Pinpoint the cell where the given text exists, returning its [X, Y] midpoint coordinate. 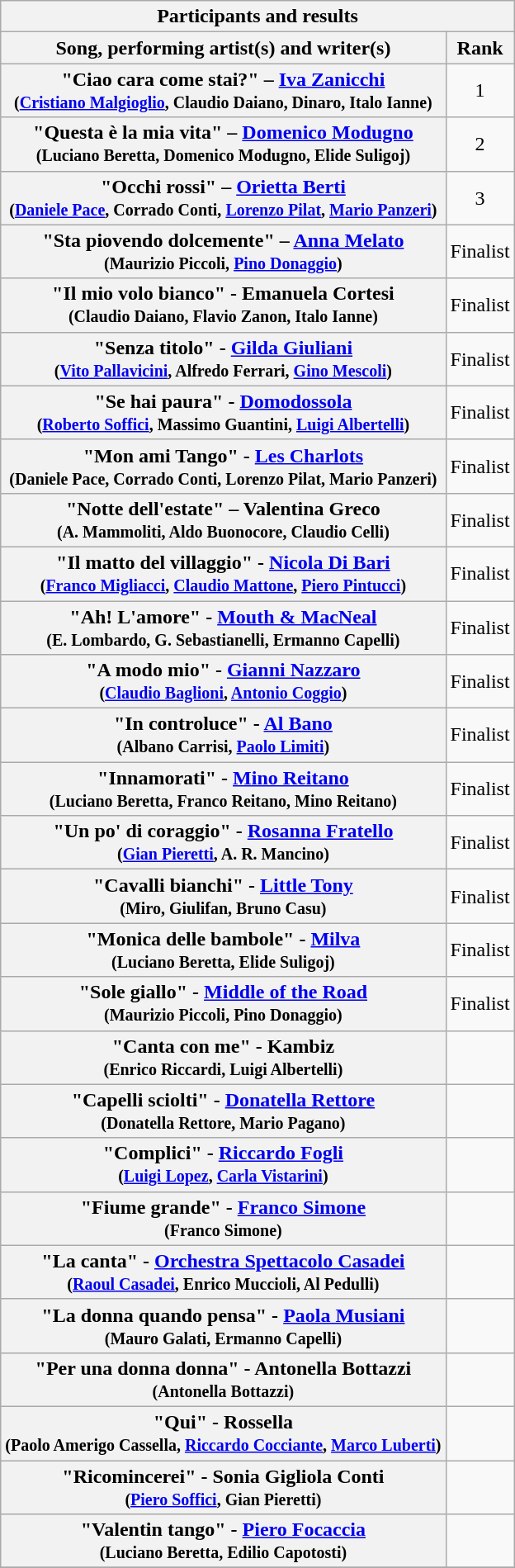
"In controluce" - Al Bano (Albano Carrisi, Paolo Limiti) [223, 735]
Rank [480, 48]
"Capelli sciolti" - Donatella Rettore (Donatella Rettore, Mario Pagano) [223, 1111]
"Sole giallo" - Middle of the Road (Maurizio Piccoli, Pino Donaggio) [223, 1004]
"Sta piovendo dolcemente" – Anna Melato (Maurizio Piccoli, Pino Donaggio) [223, 251]
"Innamorati" - Mino Reitano (Luciano Beretta, Franco Reitano, Mino Reitano) [223, 789]
"Complici" - Riccardo Fogli (Luigi Lopez, Carla Vistarini) [223, 1164]
"A modo mio" - Gianni Nazzaro (Claudio Baglioni, Antonio Coggio) [223, 682]
"Mon ami Tango" - Les Charlots (Daniele Pace, Corrado Conti, Lorenzo Pilat, Mario Panzeri) [223, 466]
Song, performing artist(s) and writer(s) [223, 48]
"Occhi rossi" – Orietta Berti (Daniele Pace, Corrado Conti, Lorenzo Pilat, Mario Panzeri) [223, 198]
"Per una donna donna" - Antonella Bottazzi (Antonella Bottazzi) [223, 1379]
"La canta" - Orchestra Spettacolo Casadei (Raoul Casadei, Enrico Muccioli, Al Pedulli) [223, 1272]
"Qui" - Rossella (Paolo Amerigo Cassella, Riccardo Cocciante, Marco Luberti) [223, 1433]
"Canta con me" - Kambiz (Enrico Riccardi, Luigi Albertelli) [223, 1057]
"Notte dell'estate" – Valentina Greco (A. Mammoliti, Aldo Buonocore, Claudio Celli) [223, 520]
"Valentin tango" - Piero Focaccia (Luciano Beretta, Edilio Capotosti) [223, 1541]
"Ah! L'amore" - Mouth & MacNeal (E. Lombardo, G. Sebastianelli, Ermanno Capelli) [223, 628]
"Fiume grande" - Franco Simone (Franco Simone) [223, 1219]
3 [480, 198]
1 [480, 91]
"La donna quando pensa" - Paola Musiani (Mauro Galati, Ermanno Capelli) [223, 1326]
"Il mio volo bianco" - Emanuela Cortesi (Claudio Daiano, Flavio Zanon, Italo Ianne) [223, 306]
"Monica delle bambole" - Milva (Luciano Beretta, Elide Suligoj) [223, 950]
Participants and results [257, 17]
"Questa è la mia vita" – Domenico Modugno (Luciano Beretta, Domenico Modugno, Elide Suligoj) [223, 144]
"Ciao cara come stai?" – Iva Zanicchi (Cristiano Malgioglio, Claudio Daiano, Dinaro, Italo Ianne) [223, 91]
"Il matto del villaggio" - Nicola Di Bari (Franco Migliacci, Claudio Mattone, Piero Pintucci) [223, 573]
"Se hai paura" - Domodossola (Roberto Soffici, Massimo Guantini, Luigi Albertelli) [223, 413]
2 [480, 144]
"Ricomincerei" - Sonia Gigliola Conti (Piero Soffici, Gian Pieretti) [223, 1486]
"Cavalli bianchi" - Little Tony (Miro, Giulifan, Bruno Casu) [223, 897]
"Senza titolo" - Gilda Giuliani (Vito Pallavicini, Alfredo Ferrari, Gino Mescoli) [223, 358]
"Un po' di coraggio" - Rosanna Fratello (Gian Pieretti, A. R. Mancino) [223, 842]
